Provide the (X, Y) coordinate of the cell's center where the given text is located.  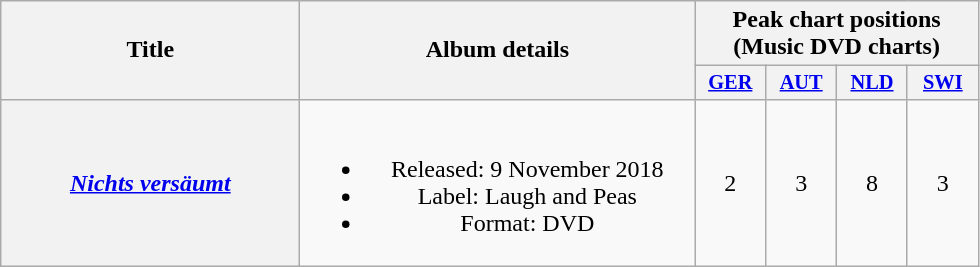
Nichts versäumt (150, 182)
8 (872, 182)
Released: 9 November 2018Label: Laugh and PeasFormat: DVD (498, 182)
GER (730, 83)
2 (730, 182)
Title (150, 50)
AUT (802, 83)
Peak chart positions (Music DVD charts) (836, 34)
SWI (942, 83)
Album details (498, 50)
NLD (872, 83)
